Detect which cell encompasses the target text, then output its (x, y) center coordinate. 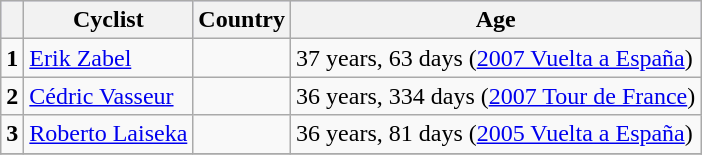
36 years, 334 days (2007 Tour de France) (496, 96)
Cédric Vasseur (108, 96)
Erik Zabel (108, 58)
3 (12, 134)
Cyclist (108, 20)
Age (496, 20)
Roberto Laiseka (108, 134)
1 (12, 58)
2 (12, 96)
36 years, 81 days (2005 Vuelta a España) (496, 134)
37 years, 63 days (2007 Vuelta a España) (496, 58)
Country (242, 20)
